Identify which cell holds the provided text, then report its [x, y] central coordinate. 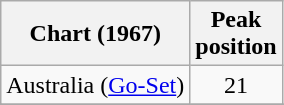
21 [236, 85]
Chart (1967) [96, 34]
Peakposition [236, 34]
Australia (Go-Set) [96, 85]
